Provide the [X, Y] coordinate of the cell's center where the given text is located.  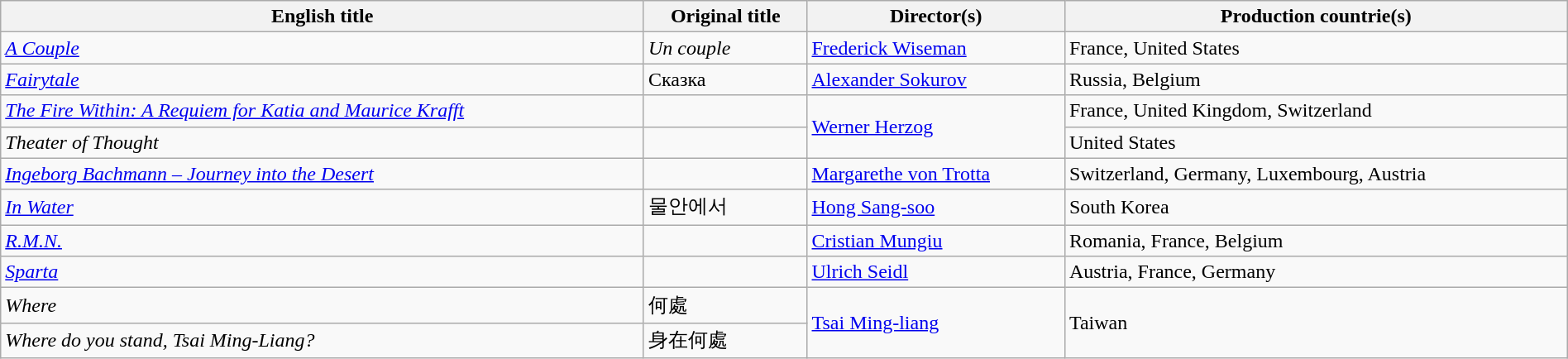
身在何處 [725, 341]
Romania, France, Belgium [1316, 241]
R.M.N. [323, 241]
Russia, Belgium [1316, 79]
Alexander Sokurov [936, 79]
United States [1316, 142]
Ulrich Seidl [936, 272]
Werner Herzog [936, 127]
A Couple [323, 48]
Margarethe von Trotta [936, 174]
Theater of Thought [323, 142]
Cristian Mungiu [936, 241]
English title [323, 17]
何處 [725, 306]
물안에서 [725, 207]
Hong Sang-soo [936, 207]
The Fire Within: A Requiem for Katia and Maurice Krafft [323, 111]
In Water [323, 207]
South Korea [1316, 207]
Сказка [725, 79]
Un couple [725, 48]
Switzerland, Germany, Luxembourg, Austria [1316, 174]
Ingeborg Bachmann – Journey into the Desert [323, 174]
Taiwan [1316, 323]
Original title [725, 17]
Fairytale [323, 79]
France, United Kingdom, Switzerland [1316, 111]
Where do you stand, Tsai Ming-Liang? [323, 341]
Austria, France, Germany [1316, 272]
Frederick Wiseman [936, 48]
Director(s) [936, 17]
Sparta [323, 272]
Where [323, 306]
Tsai Ming-liang [936, 323]
Production countrie(s) [1316, 17]
France, United States [1316, 48]
